Detect which cell encompasses the target text, then output its [x, y] center coordinate. 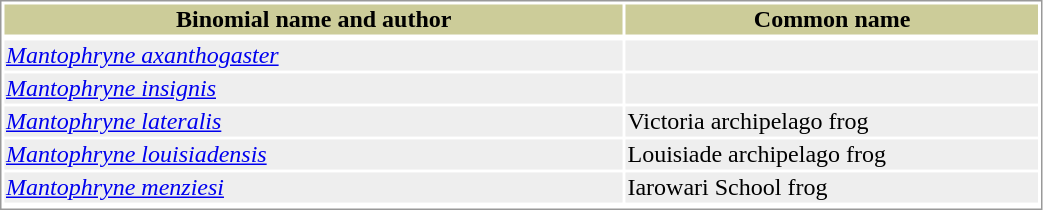
Louisiade archipelago frog [832, 155]
Victoria archipelago frog [832, 121]
Mantophryne insignis [313, 89]
Mantophryne menziesi [313, 187]
Mantophryne axanthogaster [313, 55]
Mantophryne lateralis [313, 121]
Mantophryne louisiadensis [313, 155]
Binomial name and author [313, 19]
Common name [832, 19]
Iarowari School frog [832, 187]
